Detect which cell encompasses the target text, then output its [X, Y] center coordinate. 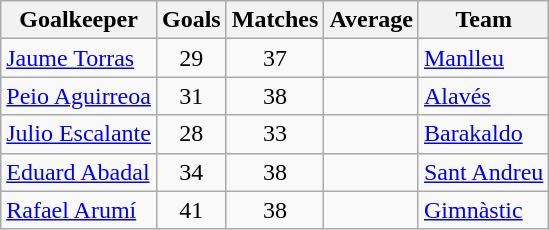
31 [191, 96]
29 [191, 58]
Barakaldo [483, 134]
Goalkeeper [79, 20]
41 [191, 210]
Team [483, 20]
34 [191, 172]
37 [275, 58]
Eduard Abadal [79, 172]
Matches [275, 20]
Manlleu [483, 58]
Alavés [483, 96]
Gimnàstic [483, 210]
Julio Escalante [79, 134]
28 [191, 134]
Rafael Arumí [79, 210]
Jaume Torras [79, 58]
33 [275, 134]
Sant Andreu [483, 172]
Peio Aguirreoa [79, 96]
Average [372, 20]
Goals [191, 20]
